Capture the cell that displays the provided text and extract its [x, y] central coordinate. 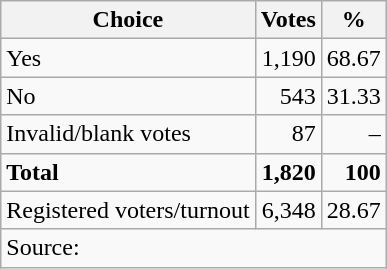
31.33 [354, 96]
Choice [128, 20]
543 [288, 96]
Yes [128, 58]
– [354, 134]
Source: [194, 248]
% [354, 20]
No [128, 96]
68.67 [354, 58]
Registered voters/turnout [128, 210]
28.67 [354, 210]
Invalid/blank votes [128, 134]
87 [288, 134]
Votes [288, 20]
100 [354, 172]
6,348 [288, 210]
1,820 [288, 172]
1,190 [288, 58]
Total [128, 172]
